Provide the (X, Y) coordinate of the cell's center where the given text is located.  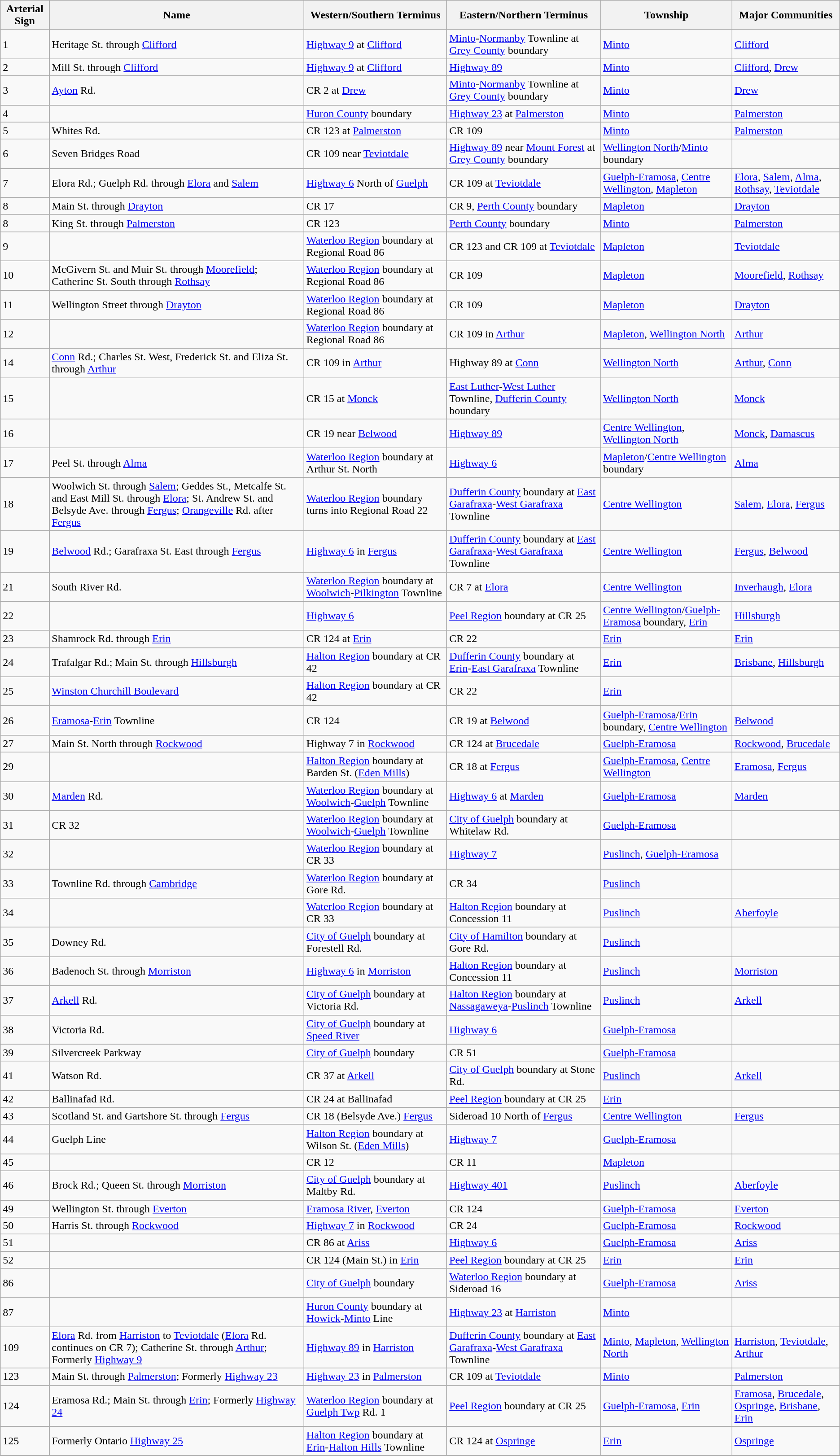
Silvercreek Parkway (177, 1053)
CR 24 (524, 1226)
15 (25, 398)
36 (25, 971)
Downey Rd. (177, 942)
Marden Rd. (177, 796)
39 (25, 1053)
Perth County boundary (524, 223)
86 (25, 1283)
Waterloo Region boundary turns into Regional Road 22 (375, 504)
Everton (786, 1208)
Main St. North through Rockwood (177, 743)
Wellington North/Minto boundary (666, 153)
Waterloo Region boundary at Sideroad 16 (524, 1283)
123 (25, 1377)
22 (25, 616)
Main St. through Palmerston; Formerly Highway 23 (177, 1377)
City of Guelph boundary at Victoria Rd. (375, 1001)
Township (666, 15)
Highway 89 near Mount Forest at Grey County boundary (524, 153)
Highway 6 in Morriston (375, 971)
31 (25, 826)
Victoria Rd. (177, 1029)
King St. through Palmerston (177, 223)
49 (25, 1208)
Eramosa, Fergus (786, 766)
Harris St. through Rockwood (177, 1226)
Arterial Sign (25, 15)
38 (25, 1029)
Main St. through Drayton (177, 206)
21 (25, 587)
2 (25, 67)
CR 124 (Main St.) in Erin (375, 1260)
Guelph-Eramosa, Centre Wellington (666, 766)
Halton Region boundary at Erin-Halton Hills Townline (375, 1441)
Winston Churchill Boulevard (177, 691)
Fergus (786, 1116)
30 (25, 796)
Rockwood, Brucedale (786, 743)
City of Guelph boundary at Stone Rd. (524, 1076)
CR 11 (524, 1162)
Fergus, Belwood (786, 551)
CR 24 at Ballinafad (375, 1099)
Belwood (786, 721)
Sideroad 10 North of Fergus (524, 1116)
Waterloo Region boundary at Arthur St. North (375, 463)
Halton Region boundary at Barden St. (Eden Mills) (375, 766)
6 (25, 153)
CR 7 at Elora (524, 587)
Marden (786, 796)
Inverhaugh, Elora (786, 587)
Moorefield, Rothsay (786, 275)
Morriston (786, 971)
29 (25, 766)
Huron County boundary (375, 114)
Highway 23 at Harriston (524, 1312)
CR 124 at Brucedale (524, 743)
19 (25, 551)
Arkell Rd. (177, 1001)
124 (25, 1406)
Highway 6 in Fergus (375, 551)
Ayton Rd. (177, 91)
Guelph-Eramosa, Centre Wellington, Mapleton (666, 183)
Elora, Salem, Alma, Rothsay, Teviotdale (786, 183)
CR 123 at Palmerston (375, 131)
Ospringe (786, 1441)
Heritage St. through Clifford (177, 44)
Badenoch St. through Morriston (177, 971)
CR 123 and CR 109 at Teviotdale (524, 246)
CR 109 near Teviotdale (375, 153)
Trafalgar Rd.; Main St. through Hillsburgh (177, 662)
Wellington Street through Drayton (177, 304)
44 (25, 1139)
Clifford (786, 44)
50 (25, 1226)
87 (25, 1312)
Arthur, Conn (786, 363)
Waterloo Region boundary at Gore Rd. (375, 884)
McGivern St. and Muir St. through Moorefield; Catherine St. South through Rothsay (177, 275)
25 (25, 691)
Ballinafad Rd. (177, 1099)
24 (25, 662)
Peel St. through Alma (177, 463)
Teviotdale (786, 246)
Harriston, Teviotdale, Arthur (786, 1347)
Eramosa River, Everton (375, 1208)
Highway 23 at Palmerston (524, 114)
CR 124 at Erin (375, 639)
11 (25, 304)
East Luther-West Luther Townline, Dufferin County boundary (524, 398)
CR 32 (177, 826)
CR 37 at Arkell (375, 1076)
CR 19 at Belwood (524, 721)
Highway 89 at Conn (524, 363)
Name (177, 15)
City of Guelph boundary at Whitelaw Rd. (524, 826)
42 (25, 1099)
City of Guelph boundary at Forestell Rd. (375, 942)
27 (25, 743)
7 (25, 183)
CR 18 (Belsyde Ave.) Fergus (375, 1116)
33 (25, 884)
10 (25, 275)
Wellington St. through Everton (177, 1208)
CR 123 (375, 223)
51 (25, 1243)
3 (25, 91)
Eramosa-Erin Townline (177, 721)
Centre Wellington/Guelph-Eramosa boundary, Erin (666, 616)
Townline Rd. through Cambridge (177, 884)
Western/Southern Terminus (375, 15)
CR 51 (524, 1053)
Brisbane, Hillsburgh (786, 662)
32 (25, 854)
Mill St. through Clifford (177, 67)
Seven Bridges Road (177, 153)
CR 2 at Drew (375, 91)
9 (25, 246)
Mapleton/Centre Wellington boundary (666, 463)
Puslinch, Guelph-Eramosa (666, 854)
35 (25, 942)
Halton Region boundary at Wilson St. (Eden Mills) (375, 1139)
Eramosa Rd.; Main St. through Erin; Formerly Highway 24 (177, 1406)
23 (25, 639)
Highway 23 in Palmerston (375, 1377)
46 (25, 1185)
Shamrock Rd. through Erin (177, 639)
Eramosa, Brucedale, Ospringe, Brisbane, Erin (786, 1406)
Guelph-Eramosa, Erin (666, 1406)
Scotland St. and Gartshore St. through Fergus (177, 1116)
CR 34 (524, 884)
43 (25, 1116)
37 (25, 1001)
CR 12 (375, 1162)
14 (25, 363)
17 (25, 463)
Waterloo Region boundary at Woolwich-Pilkington Townline (375, 587)
34 (25, 913)
Mapleton, Wellington North (666, 334)
109 (25, 1347)
Guelph-Eramosa/Erin boundary, Centre Wellington (666, 721)
26 (25, 721)
CR 9, Perth County boundary (524, 206)
Centre Wellington, Wellington North (666, 433)
Highway 89 in Harriston (375, 1347)
CR 124 at Ospringe (524, 1441)
Conn Rd.; Charles St. West, Frederick St. and Eliza St. through Arthur (177, 363)
Hillsburgh (786, 616)
CR 15 at Monck (375, 398)
Alma (786, 463)
Highway 6 at Marden (524, 796)
Rockwood (786, 1226)
Huron County boundary at Howick-Minto Line (375, 1312)
Formerly Ontario Highway 25 (177, 1441)
Highway 6 North of Guelph (375, 183)
Monck (786, 398)
Elora Rd.; Guelph Rd. through Elora and Salem (177, 183)
45 (25, 1162)
4 (25, 114)
Halton Region boundary at Nassagaweya-Puslinch Townline (524, 1001)
12 (25, 334)
CR 17 (375, 206)
18 (25, 504)
Watson Rd. (177, 1076)
City of Guelph boundary at Speed River (375, 1029)
City of Guelph boundary at Maltby Rd. (375, 1185)
CR 86 at Ariss (375, 1243)
41 (25, 1076)
Drew (786, 91)
South River Rd. (177, 587)
Elora Rd. from Harriston to Teviotdale (Elora Rd. continues on CR 7); Catherine St. through Arthur; Formerly Highway 9 (177, 1347)
Whites Rd. (177, 131)
52 (25, 1260)
5 (25, 131)
Highway 401 (524, 1185)
125 (25, 1441)
Guelph Line (177, 1139)
Waterloo Region boundary at Guelph Twp Rd. 1 (375, 1406)
City of Hamilton boundary at Gore Rd. (524, 942)
16 (25, 433)
Dufferin County boundary at Erin-East Garafraxa Townline (524, 662)
1 (25, 44)
Minto, Mapleton, Wellington North (666, 1347)
Arthur (786, 334)
Salem, Elora, Fergus (786, 504)
Monck, Damascus (786, 433)
Belwood Rd.; Garafraxa St. East through Fergus (177, 551)
Brock Rd.; Queen St. through Morriston (177, 1185)
CR 19 near Belwood (375, 433)
CR 18 at Fergus (524, 766)
Clifford, Drew (786, 67)
Eastern/Northern Terminus (524, 15)
Major Communities (786, 15)
